Determine the [X, Y] coordinate at the center of the cell enclosing the given text.  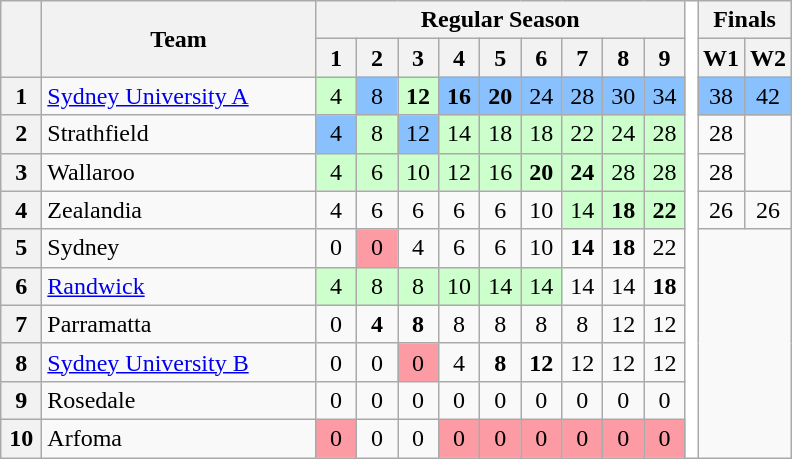
Finals [745, 20]
Sydney University A [179, 96]
Sydney University B [179, 362]
Randwick [179, 286]
Arfoma [179, 438]
34 [664, 96]
W1 [722, 58]
38 [722, 96]
Team [179, 39]
Sydney [179, 248]
30 [624, 96]
Zealandia [179, 210]
Strathfield [179, 134]
Rosedale [179, 400]
W2 [768, 58]
Regular Season [500, 20]
42 [768, 96]
Parramatta [179, 324]
Wallaroo [179, 172]
